Return [x, y] of the center of cell containing provided text 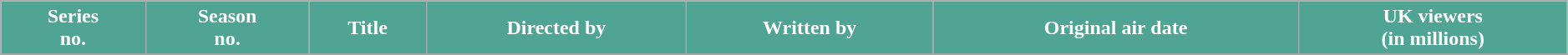
Original air date [1116, 28]
Written by [810, 28]
Seasonno. [227, 28]
Title [368, 28]
UK viewers(in millions) [1433, 28]
Directed by [556, 28]
Seriesno. [74, 28]
